Locate the cell with the specified text and output its [x, y] center coordinate. 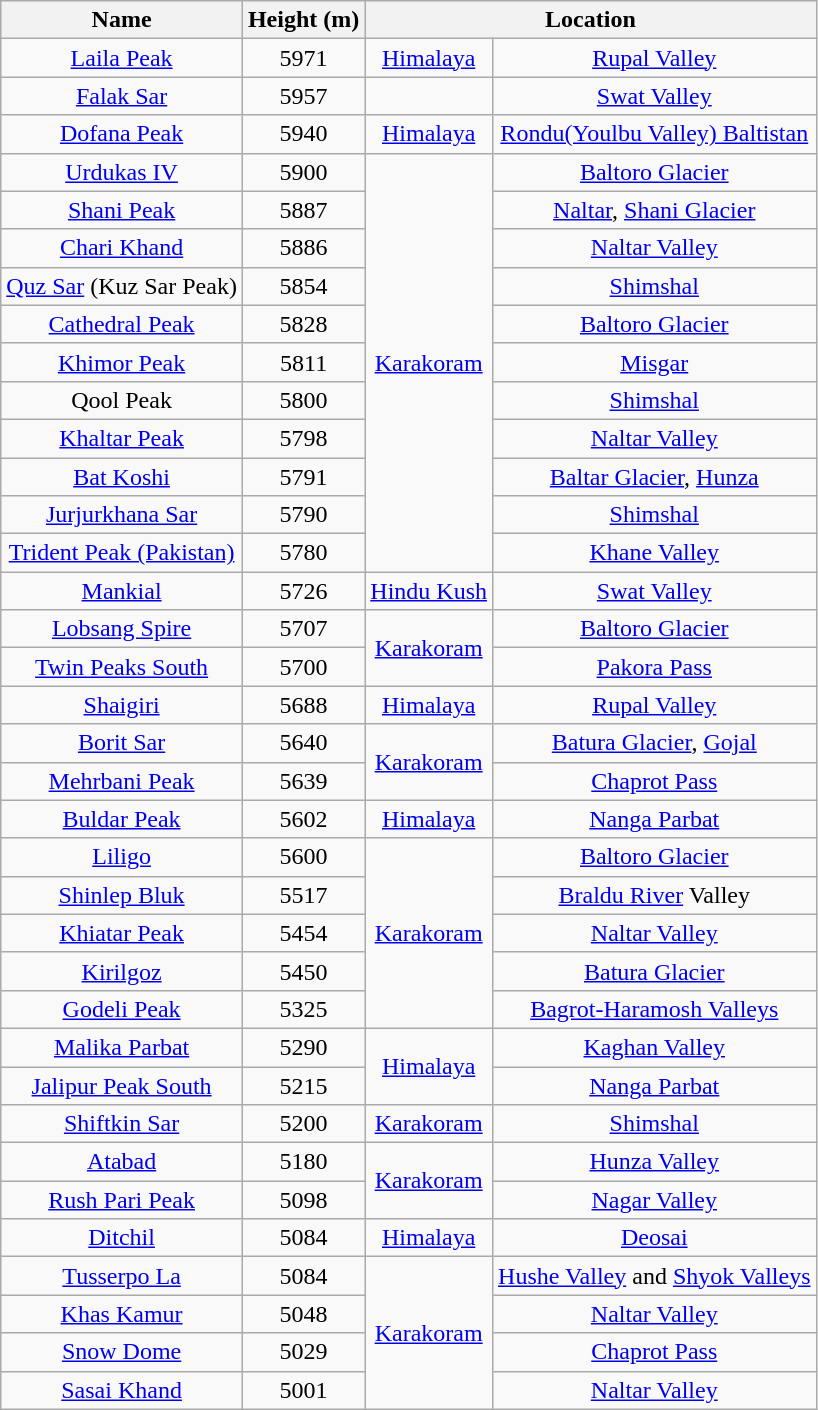
5517 [303, 895]
Liligo [122, 857]
5811 [303, 362]
Twin Peaks South [122, 667]
5602 [303, 819]
5450 [303, 971]
Quz Sar (Kuz Sar Peak) [122, 286]
5639 [303, 781]
Khiatar Peak [122, 933]
Bagrot-Haramosh Valleys [655, 1009]
Lobsang Spire [122, 629]
5048 [303, 1314]
Location [590, 20]
Jalipur Peak South [122, 1085]
Rush Pari Peak [122, 1200]
Falak Sar [122, 96]
Braldu River Valley [655, 895]
5290 [303, 1047]
Rondu(Youlbu Valley) Baltistan [655, 134]
Shani Peak [122, 210]
Buldar Peak [122, 819]
Mankial [122, 591]
5098 [303, 1200]
Bat Koshi [122, 477]
Cathedral Peak [122, 324]
Khaltar Peak [122, 438]
5029 [303, 1352]
Hunza Valley [655, 1162]
5640 [303, 743]
Baltar Glacier, Hunza [655, 477]
Malika Parbat [122, 1047]
5940 [303, 134]
5800 [303, 400]
Ditchil [122, 1238]
Trident Peak (Pakistan) [122, 553]
Godeli Peak [122, 1009]
Dofana Peak [122, 134]
Shaigiri [122, 705]
Khane Valley [655, 553]
Jurjurkhana Sar [122, 515]
5180 [303, 1162]
Kaghan Valley [655, 1047]
Chari Khand [122, 248]
Batura Glacier [655, 971]
Deosai [655, 1238]
5957 [303, 96]
Urdukas IV [122, 172]
5798 [303, 438]
5325 [303, 1009]
Nagar Valley [655, 1200]
Pakora Pass [655, 667]
5600 [303, 857]
Atabad [122, 1162]
5726 [303, 591]
Tusserpo La [122, 1276]
5700 [303, 667]
5790 [303, 515]
Kirilgoz [122, 971]
Name [122, 20]
Shinlep Bluk [122, 895]
Hindu Kush [429, 591]
Misgar [655, 362]
5215 [303, 1085]
5780 [303, 553]
Batura Glacier, Gojal [655, 743]
Khimor Peak [122, 362]
5971 [303, 58]
Shiftkin Sar [122, 1124]
5200 [303, 1124]
Borit Sar [122, 743]
Snow Dome [122, 1352]
Mehrbani Peak [122, 781]
5688 [303, 705]
5900 [303, 172]
Naltar, Shani Glacier [655, 210]
Qool Peak [122, 400]
Hushe Valley and Shyok Valleys [655, 1276]
Sasai Khand [122, 1390]
5886 [303, 248]
5454 [303, 933]
5887 [303, 210]
5828 [303, 324]
Khas Kamur [122, 1314]
5001 [303, 1390]
5707 [303, 629]
Height (m) [303, 20]
Laila Peak [122, 58]
5791 [303, 477]
5854 [303, 286]
